Capture the cell that displays the provided text and extract its (x, y) central coordinate. 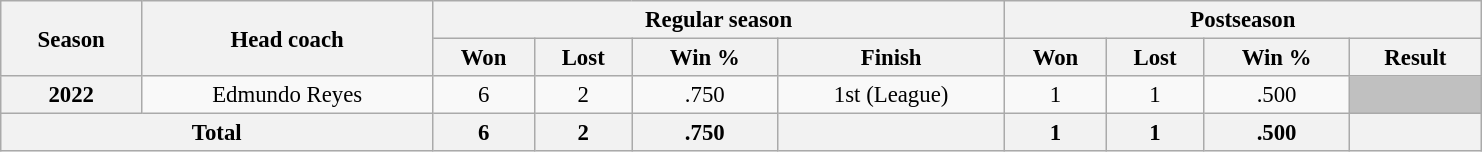
Head coach (288, 38)
Season (72, 38)
Total (217, 133)
1st (League) (892, 95)
Result (1416, 58)
Finish (892, 58)
2022 (72, 95)
Regular season (719, 20)
Postseason (1244, 20)
Edmundo Reyes (288, 95)
